From the cell containing the given text, extract its center point as (X, Y) coordinate. 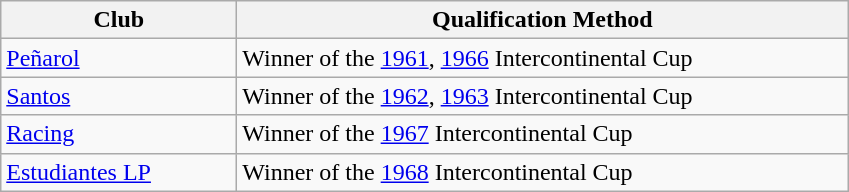
Estudiantes LP (119, 172)
Winner of the 1968 Intercontinental Cup (542, 172)
Santos (119, 96)
Winner of the 1961, 1966 Intercontinental Cup (542, 58)
Qualification Method (542, 20)
Winner of the 1962, 1963 Intercontinental Cup (542, 96)
Club (119, 20)
Racing (119, 134)
Winner of the 1967 Intercontinental Cup (542, 134)
Peñarol (119, 58)
